From the cell containing the given text, extract its center point as [x, y] coordinate. 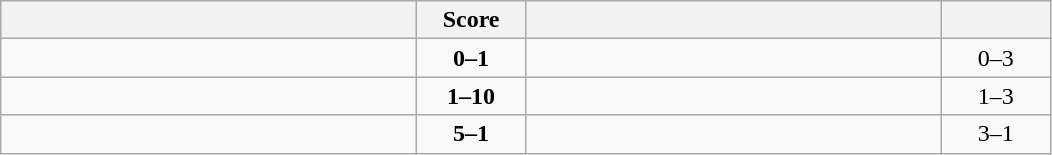
1–10 [472, 96]
5–1 [472, 134]
1–3 [996, 96]
0–1 [472, 58]
3–1 [996, 134]
0–3 [996, 58]
Score [472, 20]
